Provide the (x, y) coordinate of the cell's center where the given text is located.  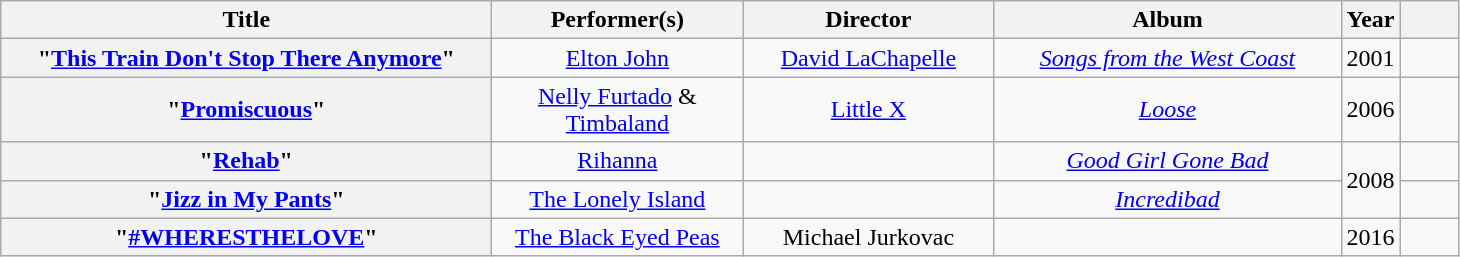
Title (246, 20)
Year (1370, 20)
"This Train Don't Stop There Anymore" (246, 58)
The Black Eyed Peas (618, 237)
Incredibad (1168, 199)
Director (868, 20)
Elton John (618, 58)
Performer(s) (618, 20)
2016 (1370, 237)
"Promiscuous" (246, 110)
Loose (1168, 110)
"#WHERESTHELOVE" (246, 237)
Album (1168, 20)
David LaChapelle (868, 58)
Michael Jurkovac (868, 237)
Little X (868, 110)
"Rehab" (246, 161)
2001 (1370, 58)
"Jizz in My Pants" (246, 199)
Songs from the West Coast (1168, 58)
Good Girl Gone Bad (1168, 161)
Rihanna (618, 161)
2006 (1370, 110)
Nelly Furtado & Timbaland (618, 110)
2008 (1370, 180)
The Lonely Island (618, 199)
